Extract the (x, y) coordinate from the center of the cell holding the provided text.  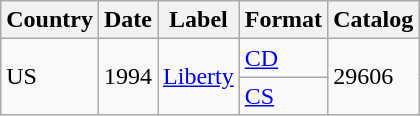
Liberty (199, 77)
CS (283, 96)
CD (283, 58)
US (50, 77)
29606 (374, 77)
Date (128, 20)
Format (283, 20)
Label (199, 20)
Catalog (374, 20)
1994 (128, 77)
Country (50, 20)
